From the cell containing the given text, extract its center point as [X, Y] coordinate. 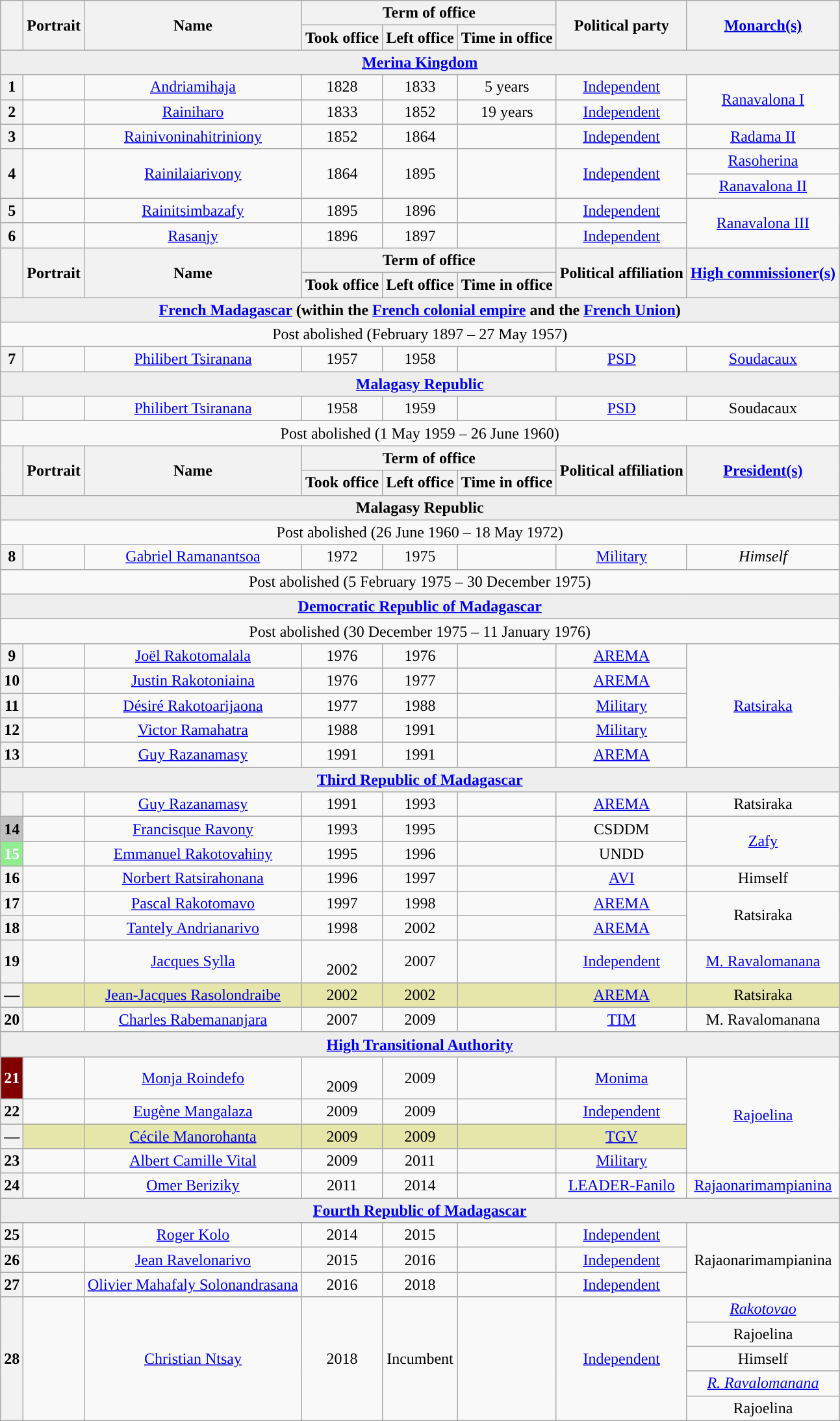
26 [12, 1260]
Charles Rabemananjara [192, 1019]
LEADER-Fanilo [621, 1186]
Justin Rakotoniaina [192, 680]
High commissioner(s) [763, 272]
3 [12, 136]
1957 [342, 359]
Post abolished (5 February 1975 – 30 December 1975) [420, 582]
Monima [621, 1077]
High Transitional Authority [420, 1044]
Ranavalona I [763, 99]
Post abolished (30 December 1975 – 11 January 1976) [420, 631]
Omer Beriziky [192, 1186]
11 [12, 705]
Post abolished (1 May 1959 – 26 June 1960) [420, 433]
Democratic Republic of Madagascar [420, 606]
14 [12, 829]
15 [12, 854]
Norbert Ratsirahonana [192, 878]
Andriamihaja [192, 87]
1972 [342, 557]
Roger Kolo [192, 1235]
Zafy [763, 841]
18 [12, 928]
17 [12, 903]
Emmanuel Rakotovahiny [192, 854]
Rasanjy [192, 235]
4 [12, 173]
Ranavalona II [763, 186]
Fourth Republic of Madagascar [420, 1210]
Jacques Sylla [192, 962]
6 [12, 235]
16 [12, 878]
Pascal Rakotomavo [192, 903]
Joël Rakotomalala [192, 656]
Cécile Manorohanta [192, 1136]
25 [12, 1235]
28 [12, 1359]
Radama II [763, 136]
1975 [420, 557]
R. Ravalomanana [763, 1383]
1897 [420, 235]
7 [12, 359]
AVI [621, 878]
Eugène Mangalaza [192, 1111]
Olivier Mahafaly Solonandrasana [192, 1285]
22 [12, 1111]
Incumbent [420, 1359]
23 [12, 1161]
Merina Kingdom [420, 62]
Jean Ravelonarivo [192, 1260]
Francisque Ravony [192, 829]
Monja Roindefo [192, 1077]
12 [12, 730]
Tantely Andrianarivo [192, 928]
Ranavalona III [763, 223]
Rakotovao [763, 1309]
20 [12, 1019]
19 [12, 962]
Political party [621, 25]
10 [12, 680]
24 [12, 1186]
Post abolished (26 June 1960 – 18 May 1972) [420, 532]
13 [12, 755]
8 [12, 557]
Monarch(s) [763, 25]
Albert Camille Vital [192, 1161]
5 years [507, 87]
Victor Ramahatra [192, 730]
Rainiharo [192, 112]
TGV [621, 1136]
President(s) [763, 470]
1828 [342, 87]
UNDD [621, 854]
19 years [507, 112]
Désiré Rakotoarijaona [192, 705]
1959 [420, 409]
Rainilaiarivony [192, 173]
2 [12, 112]
21 [12, 1077]
CSDDM [621, 829]
Jean-Jacques Rasolondraibe [192, 995]
Gabriel Ramanantsoa [192, 557]
27 [12, 1285]
TIM [621, 1019]
French Madagascar (within the French colonial empire and the French Union) [420, 310]
Post abolished (February 1897 – 27 May 1957) [420, 335]
Rasoherina [763, 161]
5 [12, 211]
Third Republic of Madagascar [420, 780]
Rainitsimbazafy [192, 211]
Rainivoninahitriniony [192, 136]
Christian Ntsay [192, 1359]
9 [12, 656]
1 [12, 87]
